From the cell containing the given text, extract its center point as [x, y] coordinate. 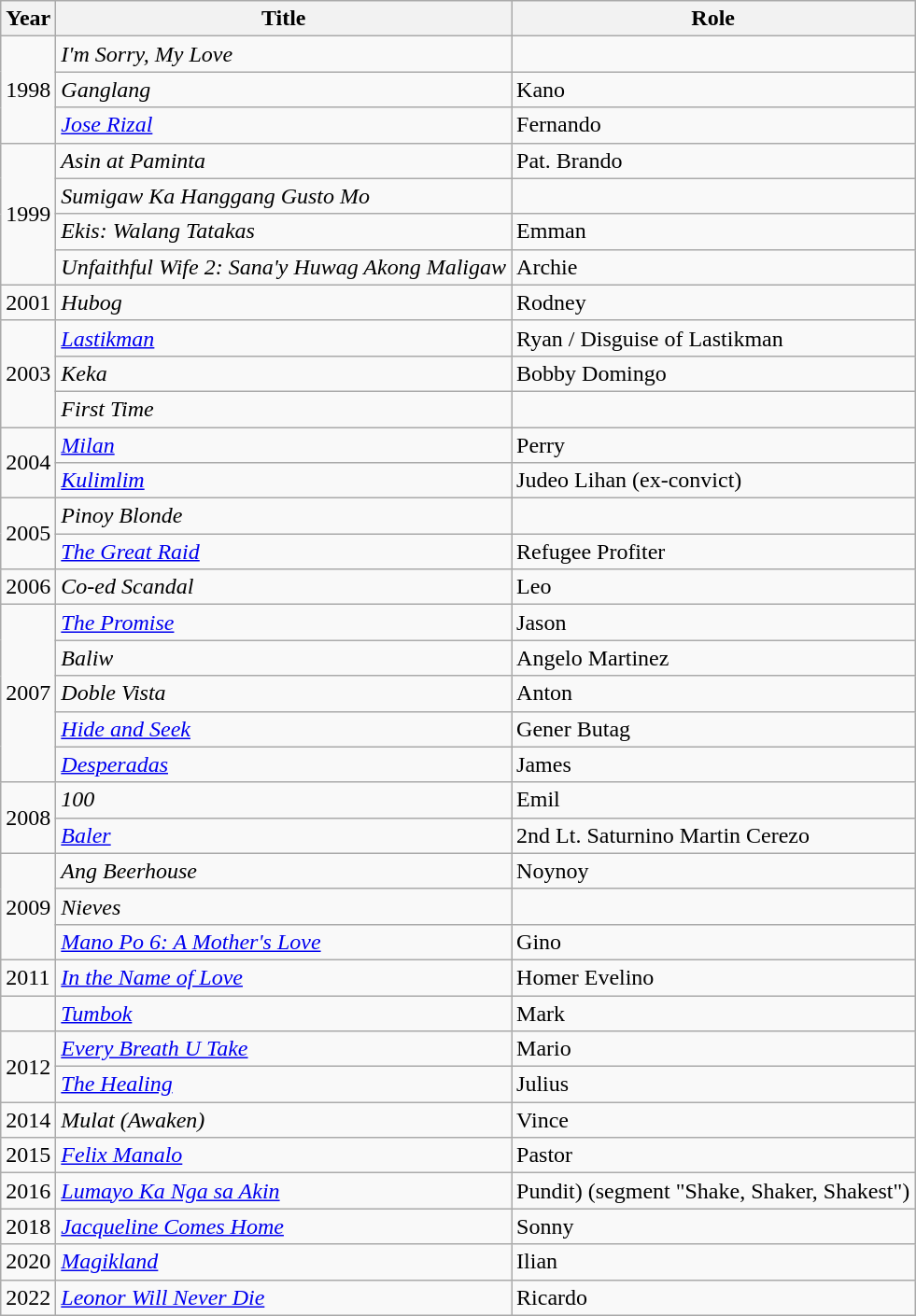
Kano [713, 90]
Hide and Seek [284, 729]
Hubog [284, 302]
Archie [713, 267]
Nieves [284, 906]
Pat. Brando [713, 161]
2020 [28, 1262]
Role [713, 19]
2006 [28, 587]
James [713, 764]
Mark [713, 1013]
2022 [28, 1297]
Lumayo Ka Nga sa Akin [284, 1191]
Pundit) (segment "Shake, Shaker, Shakest") [713, 1191]
1998 [28, 90]
Unfaithful Wife 2: Sana'y Huwag Akong Maligaw [284, 267]
2003 [28, 373]
Kulimlim [284, 481]
2018 [28, 1226]
Felix Manalo [284, 1155]
2014 [28, 1120]
2008 [28, 818]
1999 [28, 214]
Baler [284, 835]
Mulat (Awaken) [284, 1120]
Perry [713, 445]
Milan [284, 445]
Leonor Will Never Die [284, 1297]
Mario [713, 1049]
Ganglang [284, 90]
Lastikman [284, 338]
The Great Raid [284, 552]
Anton [713, 693]
2007 [28, 693]
Emil [713, 800]
2015 [28, 1155]
2004 [28, 463]
Gino [713, 942]
Bobby Domingo [713, 373]
The Promise [284, 623]
Homer Evelino [713, 977]
Ricardo [713, 1297]
Magikland [284, 1262]
Doble Vista [284, 693]
Pastor [713, 1155]
First Time [284, 409]
Baliw [284, 658]
Asin at Paminta [284, 161]
Ilian [713, 1262]
2001 [28, 302]
Fernando [713, 125]
Mano Po 6: A Mother's Love [284, 942]
Refugee Profiter [713, 552]
2016 [28, 1191]
Tumbok [284, 1013]
Sonny [713, 1226]
The Healing [284, 1085]
Jacqueline Comes Home [284, 1226]
Co-ed Scandal [284, 587]
Every Breath U Take [284, 1049]
Sumigaw Ka Hanggang Gusto Mo [284, 196]
Emman [713, 231]
Gener Butag [713, 729]
Ryan / Disguise of Lastikman [713, 338]
Vince [713, 1120]
Leo [713, 587]
Jose Rizal [284, 125]
Jason [713, 623]
Angelo Martinez [713, 658]
Ang Beerhouse [284, 871]
2005 [28, 534]
Rodney [713, 302]
2011 [28, 977]
Julius [713, 1085]
I'm Sorry, My Love [284, 54]
2009 [28, 906]
Judeo Lihan (ex-convict) [713, 481]
Year [28, 19]
2nd Lt. Saturnino Martin Cerezo [713, 835]
Noynoy [713, 871]
Pinoy Blonde [284, 516]
Ekis: Walang Tatakas [284, 231]
Desperadas [284, 764]
2012 [28, 1067]
Title [284, 19]
100 [284, 800]
In the Name of Love [284, 977]
Keka [284, 373]
